Capture the cell that displays the provided text and extract its [x, y] central coordinate. 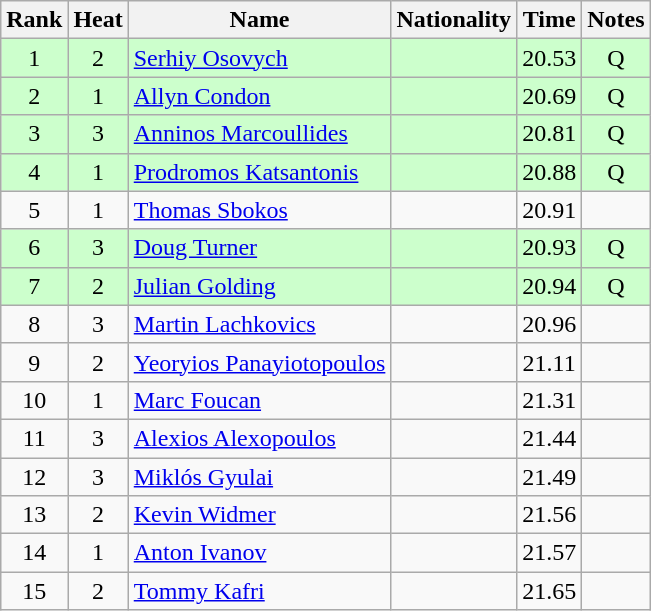
20.93 [550, 248]
21.11 [550, 362]
Anton Ivanov [260, 553]
21.65 [550, 591]
Thomas Sbokos [260, 210]
6 [34, 248]
Time [550, 20]
8 [34, 324]
14 [34, 553]
Julian Golding [260, 286]
21.44 [550, 438]
Name [260, 20]
Nationality [454, 20]
Miklós Gyulai [260, 477]
Yeoryios Panayiotopoulos [260, 362]
20.91 [550, 210]
Prodromos Katsantonis [260, 172]
9 [34, 362]
Alexios Alexopoulos [260, 438]
20.81 [550, 134]
Serhiy Osovych [260, 58]
13 [34, 515]
20.88 [550, 172]
Marc Foucan [260, 400]
11 [34, 438]
21.31 [550, 400]
20.53 [550, 58]
20.69 [550, 96]
20.94 [550, 286]
Doug Turner [260, 248]
4 [34, 172]
21.57 [550, 553]
Martin Lachkovics [260, 324]
7 [34, 286]
5 [34, 210]
21.49 [550, 477]
Rank [34, 20]
20.96 [550, 324]
15 [34, 591]
Kevin Widmer [260, 515]
12 [34, 477]
10 [34, 400]
Heat [98, 20]
Allyn Condon [260, 96]
Tommy Kafri [260, 591]
Anninos Marcoullides [260, 134]
21.56 [550, 515]
Notes [616, 20]
